Pinpoint the cell where the given text exists, returning its (x, y) midpoint coordinate. 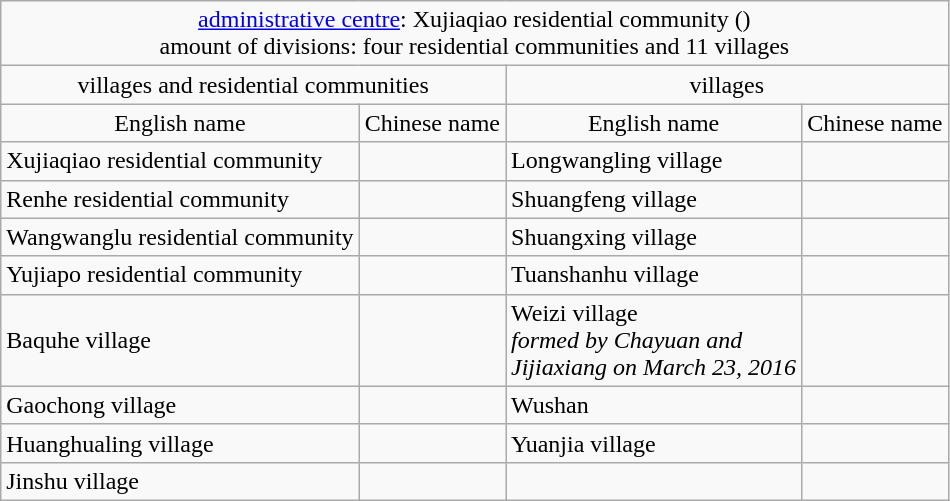
villages and residential communities (254, 85)
Yuanjia village (654, 443)
Gaochong village (180, 405)
Tuanshanhu village (654, 275)
Yujiapo residential community (180, 275)
Baquhe village (180, 340)
Huanghualing village (180, 443)
Wangwanglu residential community (180, 237)
Xujiaqiao residential community (180, 161)
Shuangxing village (654, 237)
Longwangling village (654, 161)
Jinshu village (180, 481)
Shuangfeng village (654, 199)
villages (727, 85)
Wushan (654, 405)
Weizi villageformed by Chayuan and Jijiaxiang on March 23, 2016 (654, 340)
Renhe residential community (180, 199)
administrative centre: Xujiaqiao residential community ()amount of divisions: four residential communities and 11 villages (474, 34)
